Search for the cell housing the specified text and yield its [x, y] center coordinate. 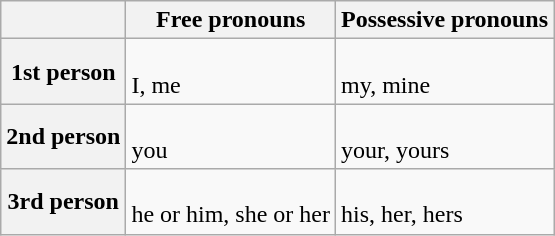
you [231, 136]
my, mine [445, 72]
2nd person [64, 136]
he or him, she or her [231, 202]
Free pronouns [231, 20]
3rd person [64, 202]
his, her, hers [445, 202]
your, yours [445, 136]
1st person [64, 72]
I, me [231, 72]
Possessive pronouns [445, 20]
